Output the (X, Y) coordinate of the center of the cell containing the given text.  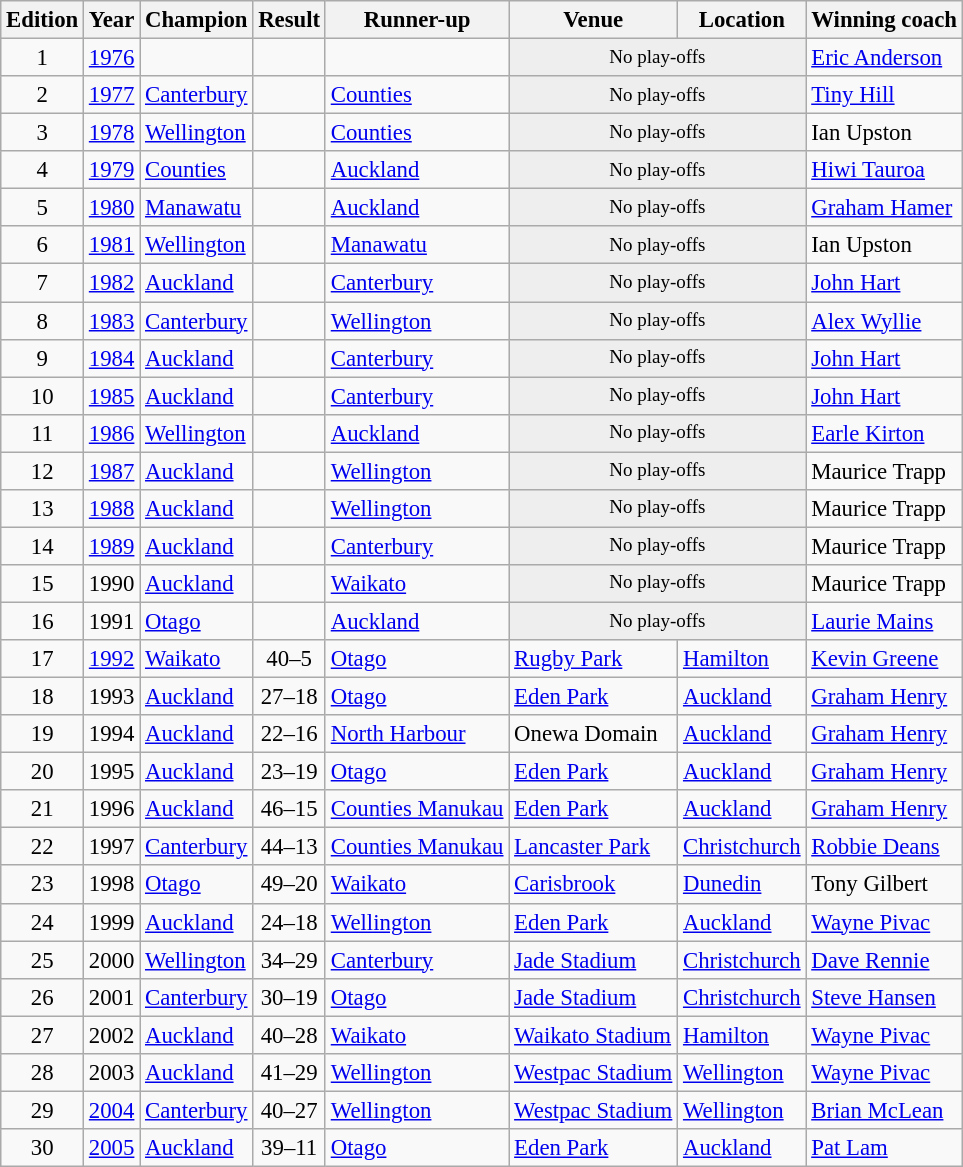
5 (42, 208)
1984 (112, 358)
Year (112, 20)
1988 (112, 509)
Kevin Greene (884, 659)
Location (742, 20)
1991 (112, 621)
1982 (112, 283)
Venue (594, 20)
Dunedin (742, 885)
1990 (112, 584)
27 (42, 1035)
19 (42, 734)
1993 (112, 697)
1980 (112, 208)
24 (42, 922)
Dave Rennie (884, 960)
18 (42, 697)
16 (42, 621)
39–11 (290, 1148)
Brian McLean (884, 1110)
1985 (112, 396)
12 (42, 471)
Pat Lam (884, 1148)
1994 (112, 734)
25 (42, 960)
15 (42, 584)
23 (42, 885)
Rugby Park (594, 659)
30 (42, 1148)
1987 (112, 471)
1986 (112, 433)
13 (42, 509)
1992 (112, 659)
14 (42, 546)
11 (42, 433)
4 (42, 170)
2000 (112, 960)
1979 (112, 170)
Earle Kirton (884, 433)
2001 (112, 997)
1983 (112, 321)
1996 (112, 809)
2 (42, 95)
2003 (112, 1073)
8 (42, 321)
22 (42, 847)
22–16 (290, 734)
44–13 (290, 847)
1977 (112, 95)
Hiwi Tauroa (884, 170)
Runner-up (416, 20)
1998 (112, 885)
21 (42, 809)
Result (290, 20)
Onewa Domain (594, 734)
Lancaster Park (594, 847)
3 (42, 133)
23–19 (290, 772)
49–20 (290, 885)
Tiny Hill (884, 95)
Graham Hamer (884, 208)
1981 (112, 245)
Steve Hansen (884, 997)
1978 (112, 133)
10 (42, 396)
24–18 (290, 922)
1976 (112, 58)
30–19 (290, 997)
40–27 (290, 1110)
Carisbrook (594, 885)
9 (42, 358)
Robbie Deans (884, 847)
Champion (196, 20)
1999 (112, 922)
2002 (112, 1035)
26 (42, 997)
Laurie Mains (884, 621)
North Harbour (416, 734)
20 (42, 772)
46–15 (290, 809)
7 (42, 283)
Edition (42, 20)
40–28 (290, 1035)
1989 (112, 546)
Winning coach (884, 20)
Eric Anderson (884, 58)
41–29 (290, 1073)
Waikato Stadium (594, 1035)
Tony Gilbert (884, 885)
2004 (112, 1110)
34–29 (290, 960)
40–5 (290, 659)
6 (42, 245)
Alex Wyllie (884, 321)
29 (42, 1110)
27–18 (290, 697)
1 (42, 58)
28 (42, 1073)
2005 (112, 1148)
17 (42, 659)
1997 (112, 847)
1995 (112, 772)
